Scan for the cell matching the given text and deliver its [x, y] coordinate at center. 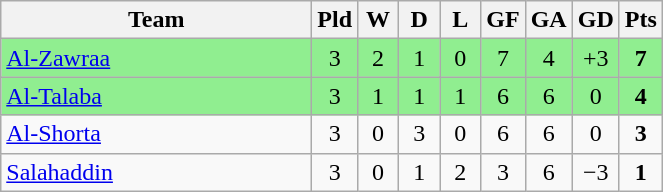
W [378, 20]
GA [548, 20]
Salahaddin [156, 172]
D [420, 20]
Al-Talaba [156, 96]
L [460, 20]
Al-Shorta [156, 134]
Team [156, 20]
−3 [596, 172]
GF [503, 20]
+3 [596, 58]
Pld [335, 20]
GD [596, 20]
Al-Zawraa [156, 58]
Pts [640, 20]
